Locate the cell with the specified text and output its (x, y) center coordinate. 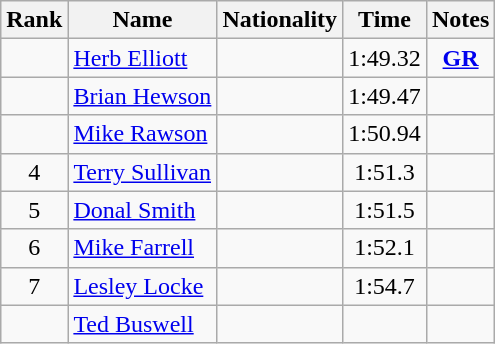
1:51.5 (385, 210)
4 (34, 172)
Rank (34, 20)
Ted Buswell (142, 324)
1:54.7 (385, 286)
1:51.3 (385, 172)
1:50.94 (385, 134)
Donal Smith (142, 210)
Mike Rawson (142, 134)
7 (34, 286)
Herb Elliott (142, 58)
Nationality (280, 20)
GR (460, 58)
6 (34, 248)
1:49.32 (385, 58)
1:52.1 (385, 248)
Notes (460, 20)
5 (34, 210)
Terry Sullivan (142, 172)
Time (385, 20)
Mike Farrell (142, 248)
Name (142, 20)
Lesley Locke (142, 286)
Brian Hewson (142, 96)
1:49.47 (385, 96)
